Search for the cell housing the specified text and yield its [X, Y] center coordinate. 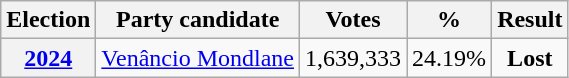
Votes [352, 20]
1,639,333 [352, 58]
Venâncio Mondlane [198, 58]
24.19% [450, 58]
2024 [48, 58]
Result [530, 20]
% [450, 20]
Lost [530, 58]
Party candidate [198, 20]
Election [48, 20]
